Return [X, Y] of the center of cell containing provided text 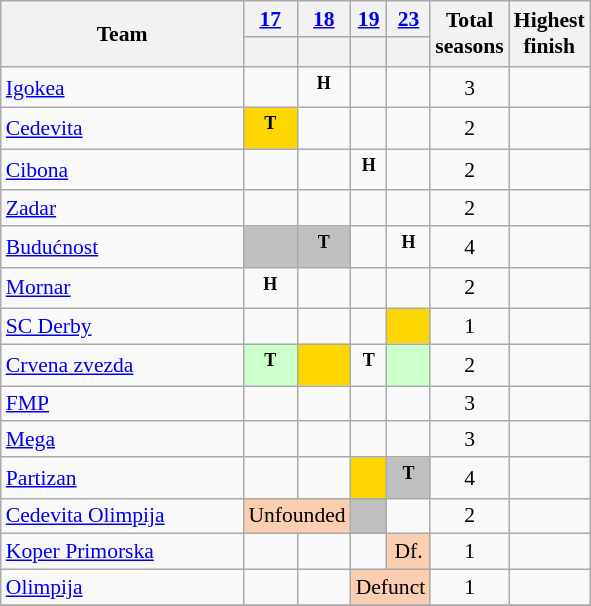
Crvena zvezda [122, 366]
Partizan [122, 478]
Budućnost [122, 246]
SC Derby [122, 327]
Totalseasons [470, 34]
Team [122, 34]
Df. [409, 552]
Mega [122, 440]
Cibona [122, 170]
Defunct [391, 588]
FMP [122, 404]
Igokea [122, 88]
18 [324, 19]
Unfounded [296, 517]
Cedevita [122, 128]
Zadar [122, 209]
Koper Primorska [122, 552]
Cedevita Olimpija [122, 517]
Highestfinish [550, 34]
Mornar [122, 288]
19 [369, 19]
Olimpija [122, 588]
23 [409, 19]
17 [270, 19]
